From the cell containing the given text, extract its center point as (X, Y) coordinate. 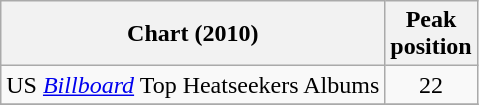
Chart (2010) (193, 34)
US Billboard Top Heatseekers Albums (193, 85)
Peakposition (431, 34)
22 (431, 85)
